Scan for the cell matching the given text and deliver its [x, y] coordinate at center. 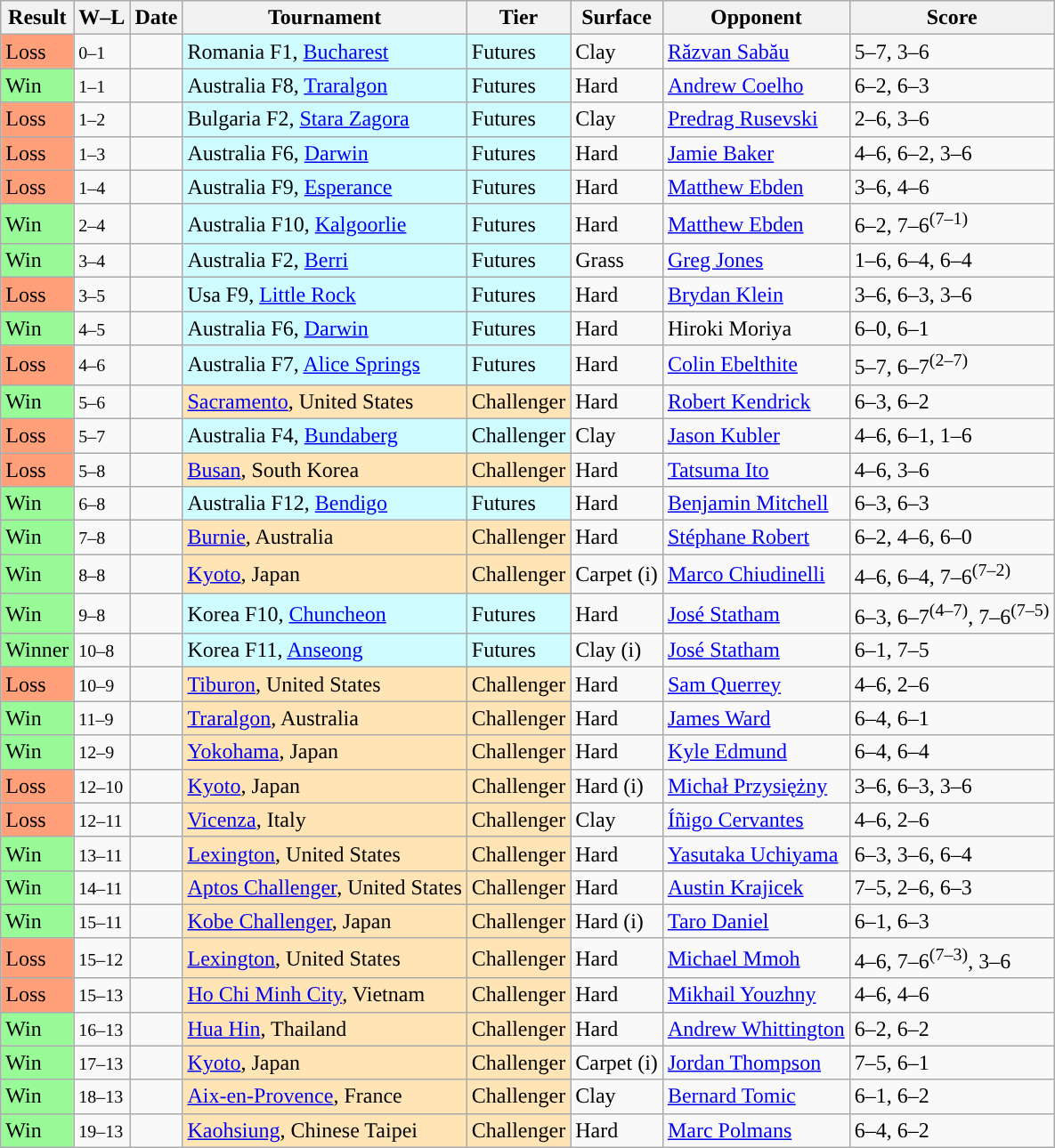
Australia F12, Bendigo [324, 504]
12–11 [101, 820]
Romania F1, Bucharest [324, 52]
Australia F4, Bundaberg [324, 435]
Predrag Rusevski [756, 119]
W–L [101, 18]
1–1 [101, 85]
Usa F9, Little Rock [324, 295]
0–1 [101, 52]
Austin Krajicek [756, 887]
5–8 [101, 470]
Tiburon, United States [324, 684]
2–6, 3–6 [952, 119]
6–1, 7–5 [952, 651]
3–4 [101, 261]
5–7 [101, 435]
Jamie Baker [756, 153]
Kyle Edmund [756, 752]
Taro Daniel [756, 921]
7–5, 2–6, 6–3 [952, 887]
14–11 [101, 887]
15–13 [101, 995]
19–13 [101, 1130]
6–4, 6–4 [952, 752]
Robert Kendrick [756, 401]
9–8 [101, 614]
4–5 [101, 328]
Stéphane Robert [756, 538]
Bernard Tomic [756, 1096]
Winner [37, 651]
Tatsuma Ito [756, 470]
Surface [617, 18]
1–2 [101, 119]
Brydan Klein [756, 295]
Ho Chi Minh City, Vietnam [324, 995]
Benjamin Mitchell [756, 504]
Date [157, 18]
Hua Hin, Thailand [324, 1029]
6–3, 6–2 [952, 401]
7–8 [101, 538]
Korea F11, Anseong [324, 651]
4–6, 7–6(7–3), 3–6 [952, 958]
Traralgon, Australia [324, 718]
Jason Kubler [756, 435]
7–5, 6–1 [952, 1063]
1–6, 6–4, 6–4 [952, 261]
Kobe Challenger, Japan [324, 921]
12–10 [101, 786]
8–8 [101, 575]
6–2, 6–3 [952, 85]
Burnie, Australia [324, 538]
6–3, 6–7(4–7), 7–6(7–5) [952, 614]
Australia F2, Berri [324, 261]
6–4, 6–1 [952, 718]
Vicenza, Italy [324, 820]
Marco Chiudinelli [756, 575]
6–1, 6–3 [952, 921]
10–9 [101, 684]
1–4 [101, 187]
Result [37, 18]
11–9 [101, 718]
Andrew Whittington [756, 1029]
Australia F8, Traralgon [324, 85]
5–7, 6–7(2–7) [952, 365]
6–3, 6–3 [952, 504]
Sam Querrey [756, 684]
6–2, 6–2 [952, 1029]
10–8 [101, 651]
Korea F10, Chuncheon [324, 614]
2–4 [101, 224]
Jordan Thompson [756, 1063]
15–11 [101, 921]
Michał Przysiężny [756, 786]
12–9 [101, 752]
Marc Polmans [756, 1130]
17–13 [101, 1063]
Score [952, 18]
Grass [617, 261]
3–5 [101, 295]
6–0, 6–1 [952, 328]
Mikhail Youzhny [756, 995]
Yokohama, Japan [324, 752]
5–7, 3–6 [952, 52]
Aptos Challenger, United States [324, 887]
18–13 [101, 1096]
4–6, 6–1, 1–6 [952, 435]
James Ward [756, 718]
Răzvan Sabău [756, 52]
Sacramento, United States [324, 401]
Yasutaka Uchiyama [756, 853]
13–11 [101, 853]
6–3, 3–6, 6–4 [952, 853]
Busan, South Korea [324, 470]
Greg Jones [756, 261]
Australia F7, Alice Springs [324, 365]
15–12 [101, 958]
4–6, 4–6 [952, 995]
Aix-en-Provence, France [324, 1096]
Kaohsiung, Chinese Taipei [324, 1130]
6–1, 6–2 [952, 1096]
Clay (i) [617, 651]
Hiroki Moriya [756, 328]
1–3 [101, 153]
6–8 [101, 504]
4–6, 6–2, 3–6 [952, 153]
6–2, 7–6(7–1) [952, 224]
Australia F10, Kalgoorlie [324, 224]
6–4, 6–2 [952, 1130]
4–6 [101, 365]
4–6, 6–4, 7–6(7–2) [952, 575]
6–2, 4–6, 6–0 [952, 538]
Tournament [324, 18]
16–13 [101, 1029]
4–6, 3–6 [952, 470]
Bulgaria F2, Stara Zagora [324, 119]
Australia F9, Esperance [324, 187]
5–6 [101, 401]
Íñigo Cervantes [756, 820]
Tier [518, 18]
Opponent [756, 18]
Michael Mmoh [756, 958]
Colin Ebelthite [756, 365]
Andrew Coelho [756, 85]
3–6, 4–6 [952, 187]
